Identify which cell holds the provided text, then report its [X, Y] central coordinate. 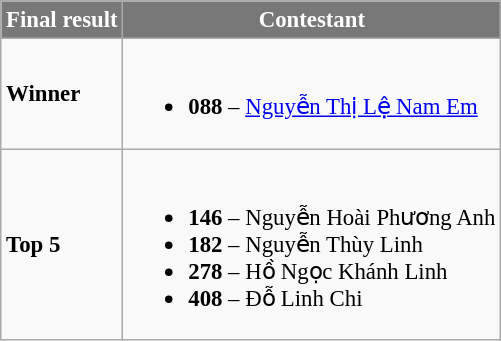
Top 5 [62, 244]
Contestant [312, 20]
088 – Nguyễn Thị Lệ Nam Em [312, 94]
Winner [62, 94]
Final result [62, 20]
146 – Nguyễn Hoài Phương Anh182 – Nguyễn Thùy Linh278 – Hồ Ngọc Khánh Linh408 – Đỗ Linh Chi [312, 244]
